Extract the [x, y] coordinate from the center of the cell holding the provided text.  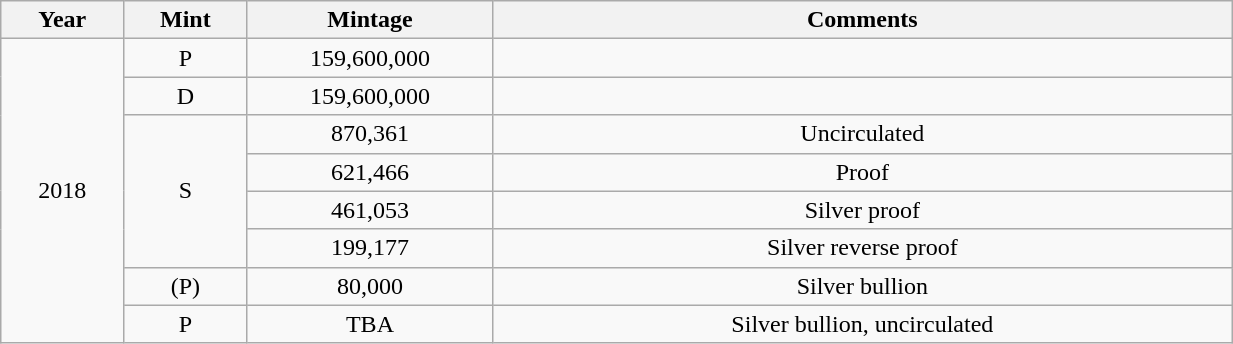
Silver bullion, uncirculated [862, 324]
Silver bullion [862, 286]
D [186, 96]
461,053 [370, 210]
Proof [862, 172]
Comments [862, 20]
199,177 [370, 248]
(P) [186, 286]
Silver proof [862, 210]
80,000 [370, 286]
870,361 [370, 134]
Year [62, 20]
Uncirculated [862, 134]
S [186, 191]
Mintage [370, 20]
Mint [186, 20]
621,466 [370, 172]
TBA [370, 324]
Silver reverse proof [862, 248]
2018 [62, 191]
